Return (X, Y) of the center of cell containing provided text 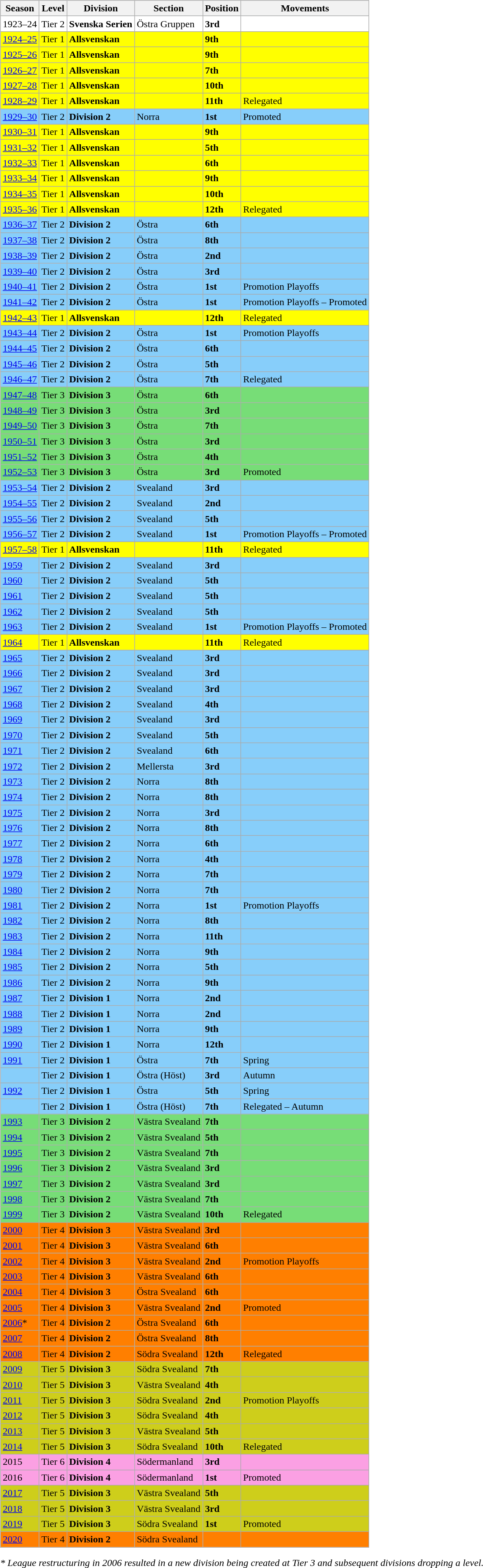
1950–51 (20, 441)
1996 (20, 1168)
1990 (20, 1044)
1998 (20, 1199)
1997 (20, 1184)
1992 (20, 1091)
2011 (20, 1400)
1927–28 (20, 86)
2006* (20, 1323)
1949–50 (20, 426)
1935–36 (20, 209)
2015 (20, 1462)
1983 (20, 936)
1948–49 (20, 410)
1957–58 (20, 549)
1951–52 (20, 457)
2005 (20, 1307)
1967 (20, 689)
1963 (20, 627)
1969 (20, 720)
1924–25 (20, 39)
2016 (20, 1477)
Mellersta (169, 766)
Position (222, 8)
1939–40 (20, 271)
1988 (20, 1013)
2009 (20, 1369)
1941–42 (20, 302)
1976 (20, 828)
Autumn (305, 1076)
1954–55 (20, 503)
1925–26 (20, 54)
2018 (20, 1508)
2013 (20, 1431)
1940–41 (20, 286)
1947–48 (20, 395)
1982 (20, 921)
1984 (20, 952)
Section (169, 8)
2020 (20, 1539)
Level (53, 8)
Östra Gruppen (169, 24)
1937–38 (20, 240)
1946–47 (20, 380)
2014 (20, 1447)
1945–46 (20, 364)
1944–45 (20, 349)
1979 (20, 874)
1986 (20, 982)
1959 (20, 565)
1943–44 (20, 333)
1994 (20, 1137)
1971 (20, 750)
1975 (20, 812)
1968 (20, 704)
1934–35 (20, 194)
1962 (20, 612)
2010 (20, 1385)
1993 (20, 1122)
2019 (20, 1524)
1966 (20, 673)
1930–31 (20, 132)
1991 (20, 1060)
2004 (20, 1292)
1956–57 (20, 534)
Season (20, 8)
1960 (20, 581)
1999 (20, 1214)
2002 (20, 1261)
1936–37 (20, 225)
1938–39 (20, 256)
2012 (20, 1416)
2007 (20, 1338)
1970 (20, 735)
1973 (20, 781)
1989 (20, 1029)
1931–32 (20, 147)
1932–33 (20, 163)
1929–30 (20, 117)
1978 (20, 859)
1942–43 (20, 317)
Division (101, 8)
1980 (20, 890)
1933–34 (20, 178)
1977 (20, 844)
1955–56 (20, 518)
2001 (20, 1245)
Relegated – Autumn (305, 1106)
Movements (305, 8)
1974 (20, 797)
Svenska Serien (101, 24)
1972 (20, 766)
1923–24 (20, 24)
1995 (20, 1153)
1965 (20, 658)
1981 (20, 905)
1952–53 (20, 472)
1987 (20, 998)
2003 (20, 1276)
1926–27 (20, 70)
1985 (20, 967)
2000 (20, 1230)
1928–29 (20, 101)
1953–54 (20, 488)
2008 (20, 1354)
1961 (20, 596)
1964 (20, 642)
2017 (20, 1493)
